Capture the cell that displays the provided text and extract its (X, Y) central coordinate. 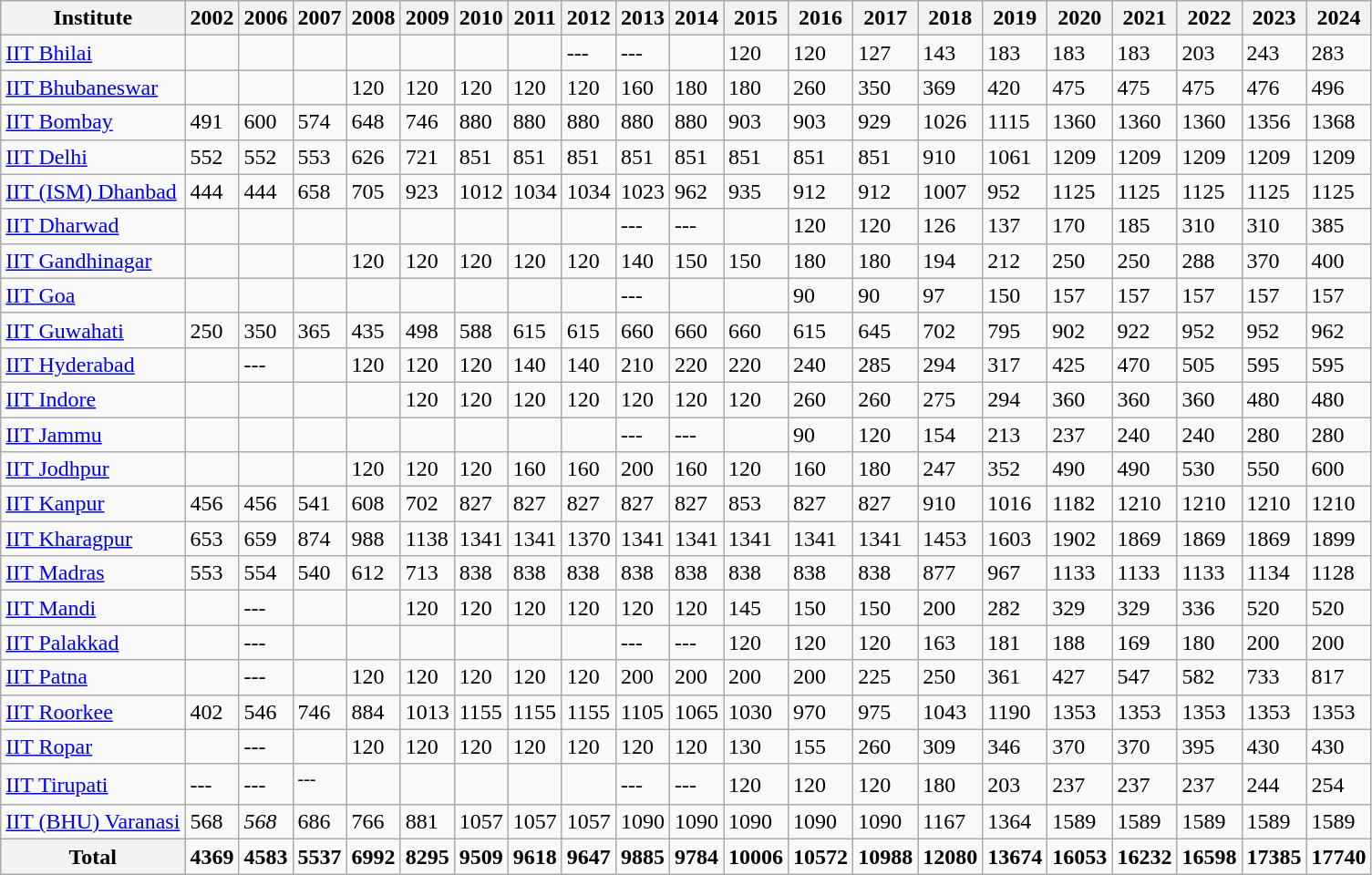
IIT (BHU) Varanasi (93, 822)
369 (950, 87)
IIT Bhubaneswar (93, 87)
922 (1145, 330)
902 (1079, 330)
IIT Roorkee (93, 712)
130 (757, 746)
IIT Delhi (93, 157)
97 (950, 295)
194 (950, 261)
10572 (820, 857)
2021 (1145, 18)
145 (757, 608)
127 (886, 53)
1138 (427, 539)
275 (950, 399)
2010 (481, 18)
967 (1016, 573)
346 (1016, 746)
IIT Jammu (93, 435)
IIT Tirupati (93, 784)
2020 (1079, 18)
Institute (93, 18)
283 (1338, 53)
2018 (950, 18)
929 (886, 122)
721 (427, 157)
16232 (1145, 857)
9618 (534, 857)
505 (1209, 365)
212 (1016, 261)
163 (950, 643)
574 (319, 122)
IIT Kanpur (93, 504)
IIT Jodhpur (93, 469)
659 (266, 539)
733 (1274, 677)
935 (757, 191)
9647 (589, 857)
608 (374, 504)
402 (211, 712)
8295 (427, 857)
470 (1145, 365)
336 (1209, 608)
2024 (1338, 18)
1902 (1079, 539)
243 (1274, 53)
365 (319, 330)
143 (950, 53)
6992 (374, 857)
547 (1145, 677)
1030 (757, 712)
1134 (1274, 573)
169 (1145, 643)
2023 (1274, 18)
1016 (1016, 504)
1115 (1016, 122)
12080 (950, 857)
2009 (427, 18)
IIT Hyderabad (93, 365)
435 (374, 330)
285 (886, 365)
877 (950, 573)
546 (266, 712)
648 (374, 122)
766 (374, 822)
2019 (1016, 18)
988 (374, 539)
1023 (642, 191)
Total (93, 857)
2008 (374, 18)
385 (1338, 226)
137 (1016, 226)
IIT Palakkad (93, 643)
4583 (266, 857)
884 (374, 712)
1013 (427, 712)
686 (319, 822)
210 (642, 365)
9784 (696, 857)
540 (319, 573)
154 (950, 435)
881 (427, 822)
853 (757, 504)
817 (1338, 677)
2016 (820, 18)
2015 (757, 18)
1368 (1338, 122)
2002 (211, 18)
188 (1079, 643)
IIT Bhilai (93, 53)
626 (374, 157)
2013 (642, 18)
496 (1338, 87)
1012 (481, 191)
420 (1016, 87)
213 (1016, 435)
IIT Dharwad (93, 226)
427 (1079, 677)
4369 (211, 857)
IIT Bombay (93, 122)
1603 (1016, 539)
1065 (696, 712)
2012 (589, 18)
975 (886, 712)
185 (1145, 226)
1105 (642, 712)
10006 (757, 857)
550 (1274, 469)
1061 (1016, 157)
1043 (950, 712)
247 (950, 469)
795 (1016, 330)
541 (319, 504)
352 (1016, 469)
254 (1338, 784)
491 (211, 122)
2006 (266, 18)
IIT Goa (93, 295)
2017 (886, 18)
400 (1338, 261)
612 (374, 573)
282 (1016, 608)
2014 (696, 18)
395 (1209, 746)
IIT Patna (93, 677)
923 (427, 191)
530 (1209, 469)
1370 (589, 539)
1356 (1274, 122)
244 (1274, 784)
IIT Madras (93, 573)
170 (1079, 226)
653 (211, 539)
554 (266, 573)
1182 (1079, 504)
155 (820, 746)
IIT Mandi (93, 608)
582 (1209, 677)
1453 (950, 539)
225 (886, 677)
9885 (642, 857)
IIT Ropar (93, 746)
713 (427, 573)
16598 (1209, 857)
1167 (950, 822)
IIT Indore (93, 399)
181 (1016, 643)
288 (1209, 261)
658 (319, 191)
IIT Kharagpur (93, 539)
17385 (1274, 857)
1026 (950, 122)
IIT Gandhinagar (93, 261)
874 (319, 539)
476 (1274, 87)
1364 (1016, 822)
309 (950, 746)
5537 (319, 857)
9509 (481, 857)
425 (1079, 365)
IIT Guwahati (93, 330)
16053 (1079, 857)
970 (820, 712)
2022 (1209, 18)
705 (374, 191)
1007 (950, 191)
361 (1016, 677)
317 (1016, 365)
1190 (1016, 712)
498 (427, 330)
645 (886, 330)
588 (481, 330)
2011 (534, 18)
IIT (ISM) Dhanbad (93, 191)
1899 (1338, 539)
1128 (1338, 573)
17740 (1338, 857)
10988 (886, 857)
2007 (319, 18)
126 (950, 226)
13674 (1016, 857)
